Extract the [X, Y] coordinate from the center of the cell holding the provided text.  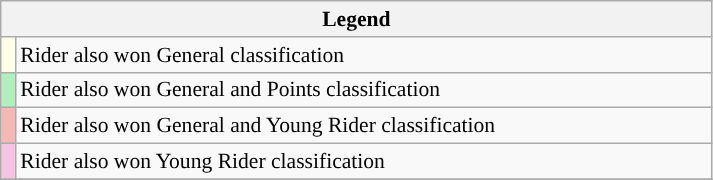
Rider also won General and Points classification [364, 90]
Rider also won General classification [364, 55]
Rider also won General and Young Rider classification [364, 126]
Legend [356, 19]
Rider also won Young Rider classification [364, 162]
